Return the [x, y] coordinate for the center point of the cell that contains the specified text.  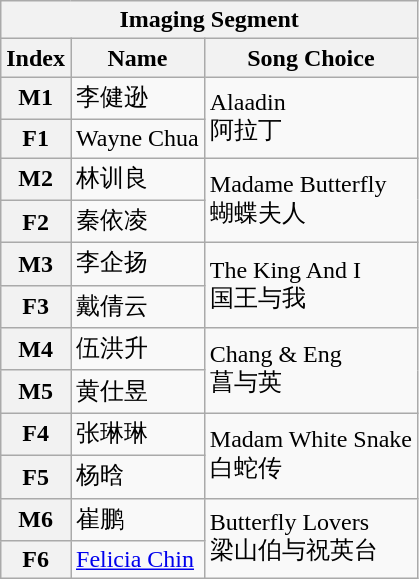
Butterfly Lovers 梁山伯与祝英台 [310, 538]
李健逊 [137, 98]
F3 [36, 306]
F4 [36, 434]
M2 [36, 180]
Felicia Chin [137, 560]
秦依凌 [137, 222]
Wayne Chua [137, 138]
伍洪升 [137, 350]
F5 [36, 476]
F6 [36, 560]
F1 [36, 138]
Name [137, 58]
张琳琳 [137, 434]
杨晗 [137, 476]
M5 [36, 392]
M4 [36, 350]
Madam White Snake 白蛇传 [310, 456]
戴倩云 [137, 306]
Alaadin 阿拉丁 [310, 118]
Imaging Segment [210, 20]
Song Choice [310, 58]
M6 [36, 520]
黄仕昱 [137, 392]
崔鹏 [137, 520]
M1 [36, 98]
The King And I 国王与我 [310, 286]
M3 [36, 264]
林训良 [137, 180]
F2 [36, 222]
Index [36, 58]
Chang & Eng 菖与英 [310, 370]
李企扬 [137, 264]
Madame Butterfly 蝴蝶夫人 [310, 200]
